From the cell containing the given text, extract its center point as (X, Y) coordinate. 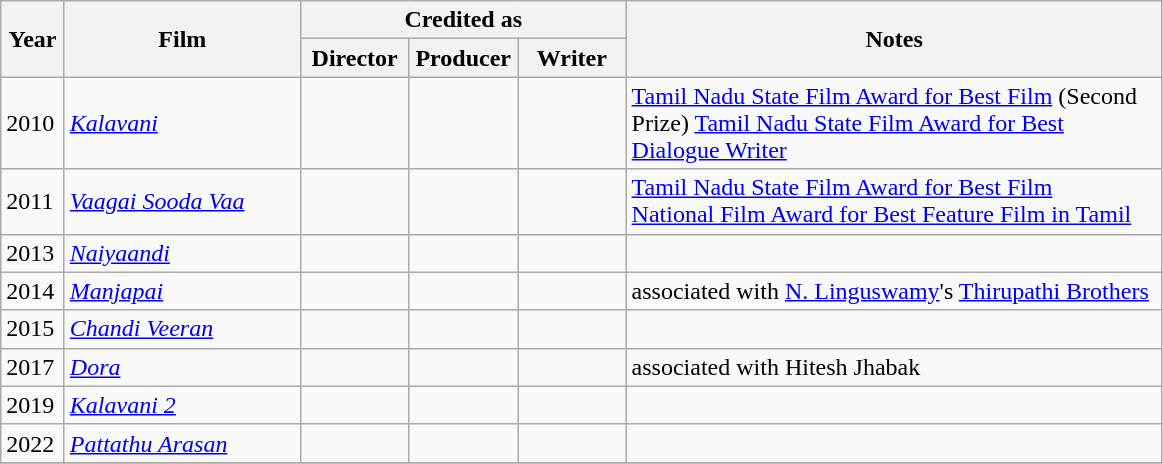
Chandi Veeran (182, 329)
Tamil Nadu State Film Award for Best Film (Second Prize) Tamil Nadu State Film Award for Best Dialogue Writer (894, 123)
2013 (33, 253)
Notes (894, 39)
Kalavani (182, 123)
Kalavani 2 (182, 405)
2011 (33, 202)
Credited as (463, 20)
2014 (33, 291)
Producer (464, 58)
Vaagai Sooda Vaa (182, 202)
2019 (33, 405)
associated with Hitesh Jhabak (894, 367)
Writer (572, 58)
Tamil Nadu State Film Award for Best FilmNational Film Award for Best Feature Film in Tamil (894, 202)
2015 (33, 329)
2010 (33, 123)
Naiyaandi (182, 253)
Film (182, 39)
2022 (33, 443)
associated with N. Linguswamy's Thirupathi Brothers (894, 291)
2017 (33, 367)
Director (354, 58)
Dora (182, 367)
Pattathu Arasan (182, 443)
Year (33, 39)
Manjapai (182, 291)
